From the cell containing the given text, extract its center point as [x, y] coordinate. 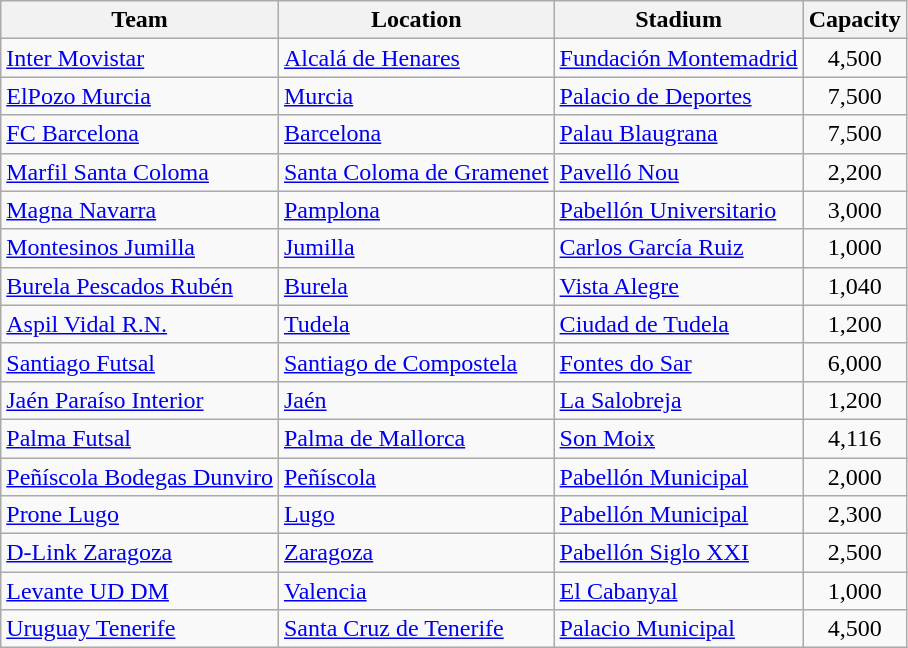
Inter Movistar [140, 58]
Palau Blaugrana [678, 134]
Palacio de Deportes [678, 96]
Capacity [854, 20]
Son Moix [678, 438]
Palacio Municipal [678, 629]
2,200 [854, 172]
Carlos García Ruiz [678, 248]
Jaén [416, 400]
3,000 [854, 210]
2,000 [854, 477]
Magna Navarra [140, 210]
Burela [416, 286]
Valencia [416, 591]
Peñíscola [416, 477]
Levante UD DM [140, 591]
ElPozo Murcia [140, 96]
Santa Coloma de Gramenet [416, 172]
4,116 [854, 438]
Montesinos Jumilla [140, 248]
Ciudad de Tudela [678, 324]
Jaén Paraíso Interior [140, 400]
Stadium [678, 20]
Santiago de Compostela [416, 362]
El Cabanyal [678, 591]
Santa Cruz de Tenerife [416, 629]
Location [416, 20]
D-Link Zaragoza [140, 553]
Tudela [416, 324]
Alcalá de Henares [416, 58]
Uruguay Tenerife [140, 629]
Team [140, 20]
Vista Alegre [678, 286]
Pamplona [416, 210]
Jumilla [416, 248]
Fontes do Sar [678, 362]
La Salobreja [678, 400]
FC Barcelona [140, 134]
Fundación Montemadrid [678, 58]
6,000 [854, 362]
Burela Pescados Rubén [140, 286]
Palma Futsal [140, 438]
Pabellón Universitario [678, 210]
Barcelona [416, 134]
Santiago Futsal [140, 362]
Murcia [416, 96]
1,040 [854, 286]
Zaragoza [416, 553]
Pavelló Nou [678, 172]
Aspil Vidal R.N. [140, 324]
Prone Lugo [140, 515]
Palma de Mallorca [416, 438]
Peñíscola Bodegas Dunviro [140, 477]
2,500 [854, 553]
Marfil Santa Coloma [140, 172]
Pabellón Siglo XXI [678, 553]
Lugo [416, 515]
2,300 [854, 515]
